Pinpoint the cell where the given text exists, returning its (X, Y) midpoint coordinate. 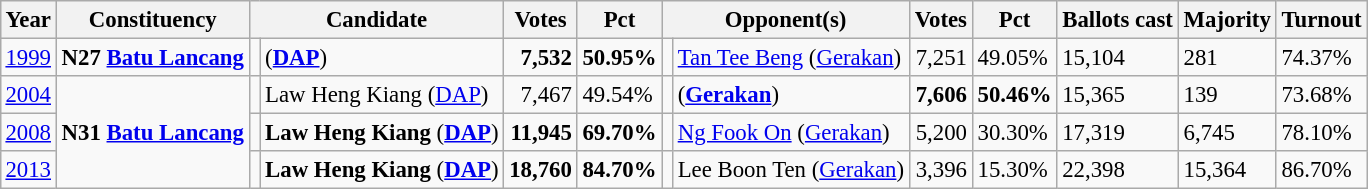
86.70% (1322, 170)
N31 Batu Lancang (152, 132)
69.70% (620, 133)
84.70% (620, 170)
74.37% (1322, 57)
50.46% (1014, 95)
7,251 (940, 57)
2013 (28, 170)
Constituency (152, 20)
50.95% (620, 57)
22,398 (1118, 170)
N27 Batu Lancang (152, 57)
11,945 (540, 133)
6,745 (1227, 133)
Year (28, 20)
Majority (1227, 20)
3,396 (940, 170)
78.10% (1322, 133)
15,104 (1118, 57)
17,319 (1118, 133)
49.54% (620, 95)
18,760 (540, 170)
15,365 (1118, 95)
15,364 (1227, 170)
7,606 (940, 95)
(DAP) (382, 57)
Ballots cast (1118, 20)
Candidate (376, 20)
(Gerakan) (790, 95)
Lee Boon Ten (Gerakan) (790, 170)
139 (1227, 95)
1999 (28, 57)
5,200 (940, 133)
Tan Tee Beng (Gerakan) (790, 57)
49.05% (1014, 57)
Turnout (1322, 20)
281 (1227, 57)
2008 (28, 133)
Opponent(s) (786, 20)
30.30% (1014, 133)
7,467 (540, 95)
15.30% (1014, 170)
7,532 (540, 57)
2004 (28, 95)
73.68% (1322, 95)
Ng Fook On (Gerakan) (790, 133)
